Scan for the cell matching the given text and deliver its (x, y) coordinate at center. 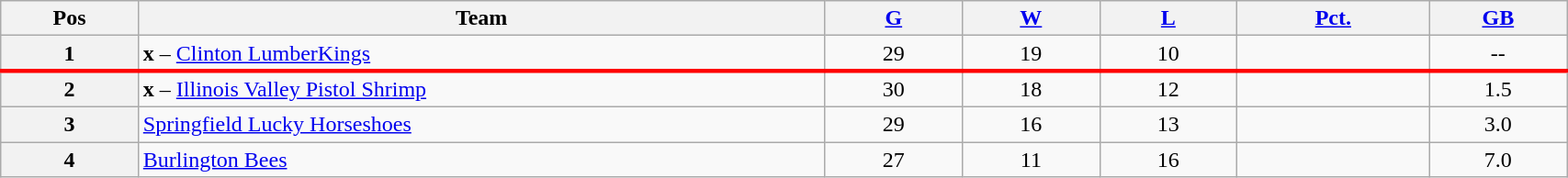
Springfield Lucky Horseshoes (481, 124)
4 (70, 159)
11 (1032, 159)
7.0 (1498, 159)
30 (894, 89)
Team (481, 18)
G (894, 18)
-- (1498, 53)
W (1032, 18)
13 (1168, 124)
10 (1168, 53)
Burlington Bees (481, 159)
Pos (70, 18)
18 (1032, 89)
19 (1032, 53)
12 (1168, 89)
27 (894, 159)
3.0 (1498, 124)
3 (70, 124)
GB (1498, 18)
1 (70, 53)
L (1168, 18)
1.5 (1498, 89)
x – Clinton LumberKings (481, 53)
2 (70, 89)
Pct. (1334, 18)
x – Illinois Valley Pistol Shrimp (481, 89)
